Identify which cell holds the provided text, then report its (X, Y) central coordinate. 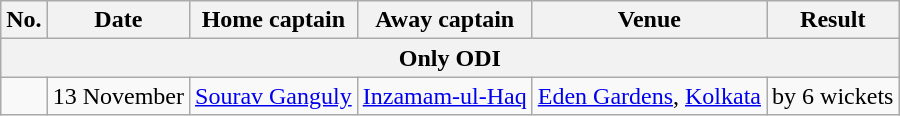
by 6 wickets (833, 96)
Date (118, 20)
Sourav Ganguly (274, 96)
13 November (118, 96)
Venue (649, 20)
Only ODI (450, 58)
Away captain (444, 20)
No. (24, 20)
Eden Gardens, Kolkata (649, 96)
Home captain (274, 20)
Inzamam-ul-Haq (444, 96)
Result (833, 20)
